Search for the cell housing the specified text and yield its [x, y] center coordinate. 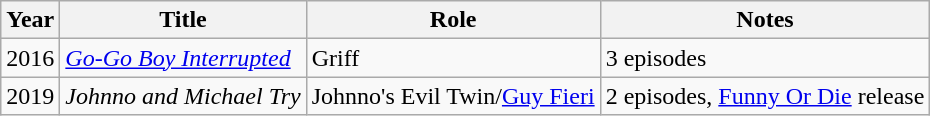
2016 [30, 58]
Johnno's Evil Twin/Guy Fieri [453, 96]
Role [453, 20]
Year [30, 20]
Notes [765, 20]
Go-Go Boy Interrupted [183, 58]
Griff [453, 58]
Title [183, 20]
2 episodes, Funny Or Die release [765, 96]
2019 [30, 96]
Johnno and Michael Try [183, 96]
3 episodes [765, 58]
